Provide the (x, y) coordinate of the cell's center where the given text is located.  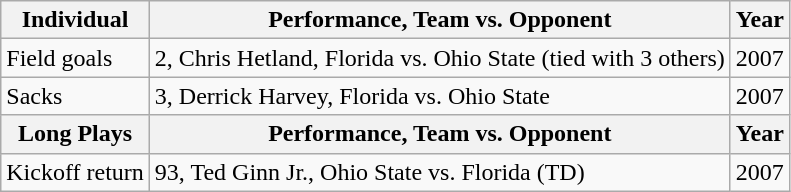
Long Plays (76, 134)
Field goals (76, 58)
93, Ted Ginn Jr., Ohio State vs. Florida (TD) (440, 172)
Individual (76, 20)
Sacks (76, 96)
Kickoff return (76, 172)
3, Derrick Harvey, Florida vs. Ohio State (440, 96)
2, Chris Hetland, Florida vs. Ohio State (tied with 3 others) (440, 58)
